Identify which cell holds the provided text, then report its [x, y] central coordinate. 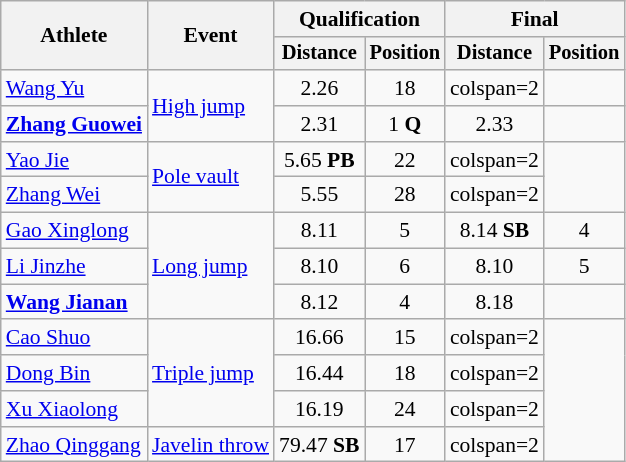
5.65 PB [320, 160]
Zhang Wei [74, 195]
Gao Xinglong [74, 231]
Zhang Guowei [74, 124]
Li Jinzhe [74, 267]
1 Q [405, 124]
Dong Bin [74, 373]
2.33 [494, 124]
Athlete [74, 36]
Yao Jie [74, 160]
Xu Xiaolong [74, 409]
Pole vault [210, 178]
2.26 [320, 88]
Wang Jianan [74, 302]
Qualification [360, 19]
High jump [210, 106]
Triple jump [210, 374]
15 [405, 338]
Long jump [210, 266]
24 [405, 409]
6 [405, 267]
2.31 [320, 124]
28 [405, 195]
8.18 [494, 302]
22 [405, 160]
5.55 [320, 195]
Final [534, 19]
16.44 [320, 373]
Event [210, 36]
Wang Yu [74, 88]
8.12 [320, 302]
16.19 [320, 409]
8.14 SB [494, 231]
16.66 [320, 338]
8.11 [320, 231]
Cao Shuo [74, 338]
